Locate the cell with the specified text and output its (X, Y) center coordinate. 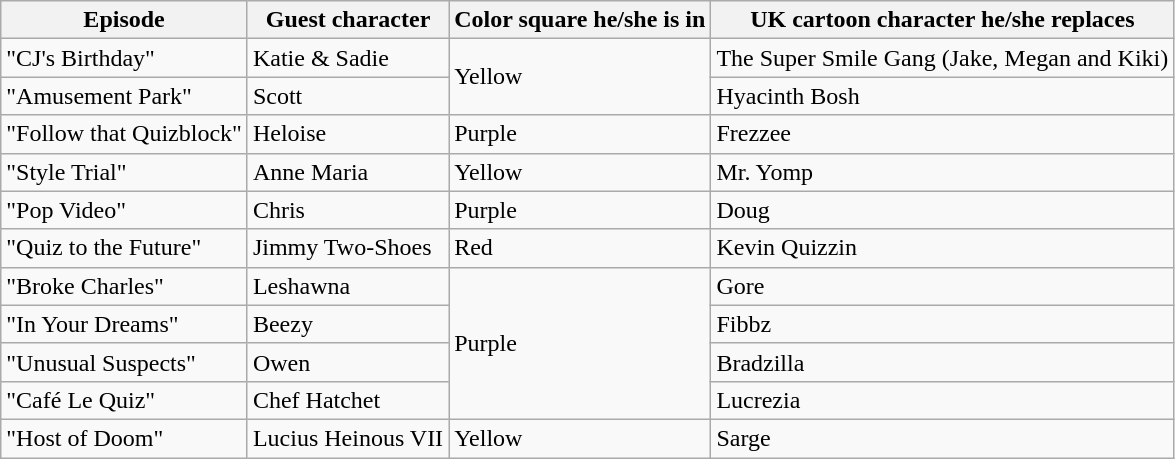
"Broke Charles" (124, 286)
Lucius Heinous VII (348, 438)
Hyacinth Bosh (942, 96)
"Amusement Park" (124, 96)
Mr. Yomp (942, 172)
Scott (348, 96)
Color square he/she is in (580, 20)
Heloise (348, 134)
"Pop Video" (124, 210)
"In Your Dreams" (124, 324)
"CJ's Birthday" (124, 58)
Chris (348, 210)
UK cartoon character he/she replaces (942, 20)
Kevin Quizzin (942, 248)
Frezzee (942, 134)
Bradzilla (942, 362)
Beezy (348, 324)
Episode (124, 20)
Chef Hatchet (348, 400)
Owen (348, 362)
Lucrezia (942, 400)
"Host of Doom" (124, 438)
Katie & Sadie (348, 58)
The Super Smile Gang (Jake, Megan and Kiki) (942, 58)
Jimmy Two-Shoes (348, 248)
Gore (942, 286)
Anne Maria (348, 172)
"Quiz to the Future" (124, 248)
Fibbz (942, 324)
Doug (942, 210)
"Café Le Quiz" (124, 400)
Sarge (942, 438)
Leshawna (348, 286)
"Style Trial" (124, 172)
Guest character (348, 20)
"Follow that Quizblock" (124, 134)
Red (580, 248)
"Unusual Suspects" (124, 362)
